From the cell containing the given text, extract its center point as (X, Y) coordinate. 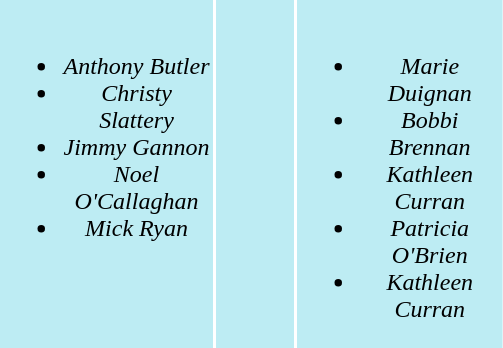
Marie DuignanBobbi BrennanKathleen CurranPatricia O'BrienKathleen Curran (400, 174)
Anthony ButlerChristy SlatteryJimmy GannonNoel O'CallaghanMick Ryan (106, 174)
